Output the (x, y) coordinate of the center of the cell containing the given text.  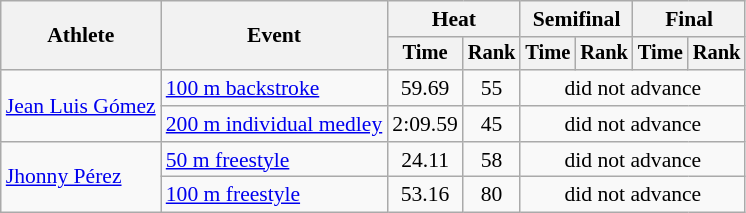
Heat (454, 19)
Athlete (81, 36)
50 m freestyle (274, 160)
55 (492, 88)
2:09.59 (424, 124)
Jean Luis Gómez (81, 106)
Jhonny Pérez (81, 178)
Semifinal (576, 19)
53.16 (424, 195)
80 (492, 195)
100 m backstroke (274, 88)
59.69 (424, 88)
45 (492, 124)
Event (274, 36)
58 (492, 160)
100 m freestyle (274, 195)
Final (689, 19)
24.11 (424, 160)
200 m individual medley (274, 124)
